Search for the cell housing the specified text and yield its (x, y) center coordinate. 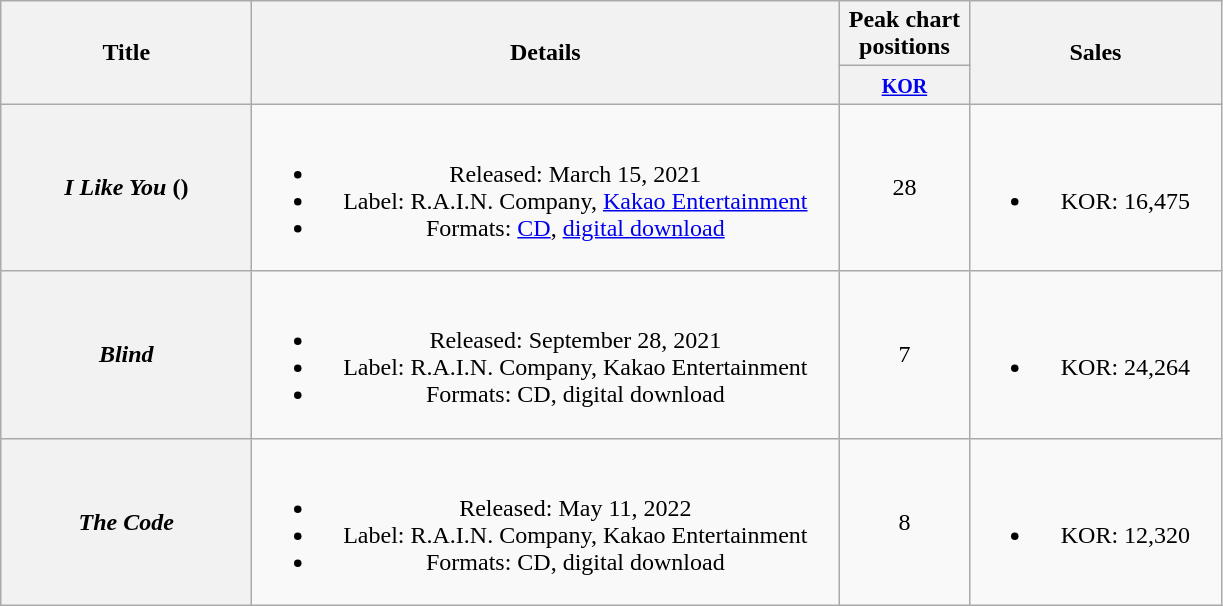
7 (904, 354)
KOR: 24,264 (1096, 354)
KOR: 16,475 (1096, 188)
KOR (904, 85)
I Like You () (126, 188)
KOR: 12,320 (1096, 522)
Title (126, 52)
The Code (126, 522)
Details (546, 52)
Peak chart positions (904, 34)
8 (904, 522)
Released: May 11, 2022Label: R.A.I.N. Company, Kakao EntertainmentFormats: CD, digital download (546, 522)
Sales (1096, 52)
28 (904, 188)
Released: September 28, 2021Label: R.A.I.N. Company, Kakao EntertainmentFormats: CD, digital download (546, 354)
Released: March 15, 2021Label: R.A.I.N. Company, Kakao EntertainmentFormats: CD, digital download (546, 188)
Blind (126, 354)
